Extract the (X, Y) coordinate from the center of the cell holding the provided text.  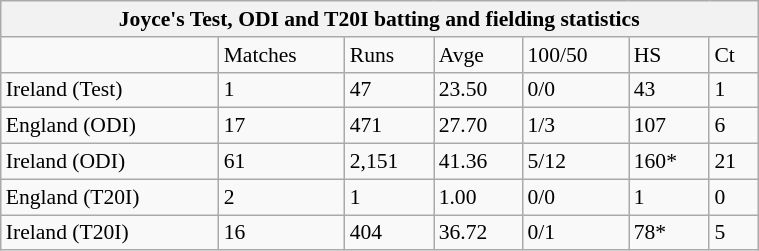
16 (282, 232)
0 (733, 197)
Avge (478, 54)
21 (733, 161)
17 (282, 126)
Matches (282, 54)
Ireland (ODI) (110, 161)
1.00 (478, 197)
England (ODI) (110, 126)
23.50 (478, 90)
5 (733, 232)
47 (390, 90)
Ireland (Test) (110, 90)
England (T20I) (110, 197)
404 (390, 232)
61 (282, 161)
5/12 (576, 161)
0/1 (576, 232)
HS (670, 54)
471 (390, 126)
Ct (733, 54)
36.72 (478, 232)
160* (670, 161)
1/3 (576, 126)
Ireland (T20I) (110, 232)
100/50 (576, 54)
Runs (390, 54)
78* (670, 232)
27.70 (478, 126)
107 (670, 126)
Joyce's Test, ODI and T20I batting and fielding statistics (380, 19)
41.36 (478, 161)
43 (670, 90)
2,151 (390, 161)
2 (282, 197)
6 (733, 126)
